Find where the given text appears and provide that cell's center as (X, Y) coordinate. 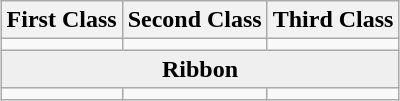
Third Class (333, 20)
Ribbon (200, 69)
First Class (62, 20)
Second Class (194, 20)
